Identify which cell holds the provided text, then report its [x, y] central coordinate. 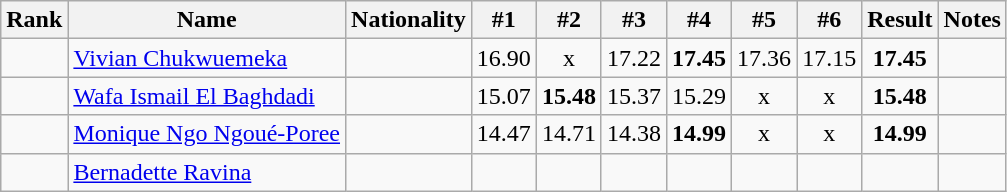
14.47 [504, 134]
Wafa Ismail El Baghdadi [207, 96]
17.22 [634, 58]
15.37 [634, 96]
14.38 [634, 134]
17.36 [764, 58]
#5 [764, 20]
Monique Ngo Ngoué-Poree [207, 134]
15.29 [698, 96]
Vivian Chukwuemeka [207, 58]
17.15 [830, 58]
15.07 [504, 96]
Notes [972, 20]
Rank [34, 20]
#2 [568, 20]
Bernadette Ravina [207, 172]
Result [900, 20]
#4 [698, 20]
Nationality [409, 20]
14.71 [568, 134]
#1 [504, 20]
16.90 [504, 58]
Name [207, 20]
#3 [634, 20]
#6 [830, 20]
